Determine the (x, y) coordinate at the center of the cell enclosing the given text.  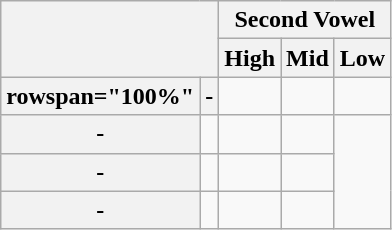
Low (362, 58)
Mid (308, 58)
High (250, 58)
Second Vowel (305, 20)
rowspan="100%" (100, 96)
